Return (x, y) of the center of cell containing provided text 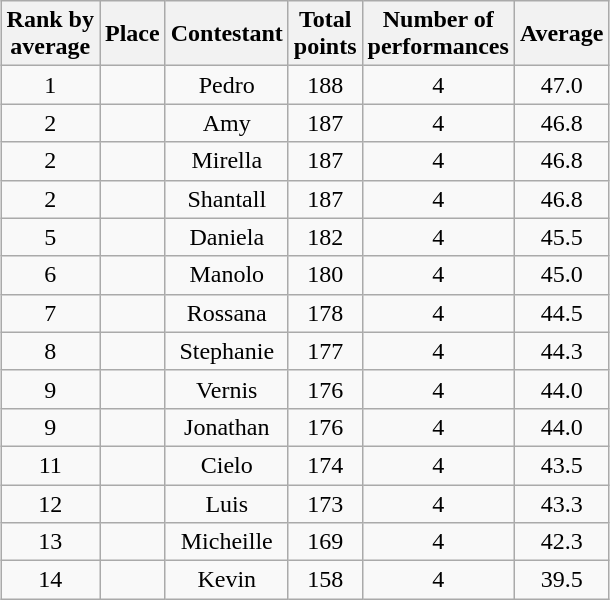
Stephanie (226, 351)
13 (50, 542)
Micheille (226, 542)
Shantall (226, 199)
43.3 (562, 503)
Cielo (226, 465)
43.5 (562, 465)
180 (325, 275)
11 (50, 465)
182 (325, 237)
188 (325, 85)
Place (133, 34)
45.0 (562, 275)
Mirella (226, 161)
Amy (226, 123)
5 (50, 237)
177 (325, 351)
7 (50, 313)
1 (50, 85)
45.5 (562, 237)
Rossana (226, 313)
42.3 (562, 542)
Number ofperformances (438, 34)
47.0 (562, 85)
Daniela (226, 237)
Pedro (226, 85)
Vernis (226, 389)
Jonathan (226, 427)
39.5 (562, 580)
174 (325, 465)
173 (325, 503)
44.3 (562, 351)
Rank byaverage (50, 34)
8 (50, 351)
12 (50, 503)
158 (325, 580)
169 (325, 542)
Average (562, 34)
Luis (226, 503)
Kevin (226, 580)
6 (50, 275)
14 (50, 580)
Contestant (226, 34)
44.5 (562, 313)
Manolo (226, 275)
Totalpoints (325, 34)
178 (325, 313)
